Scan for the cell matching the given text and deliver its (X, Y) coordinate at center. 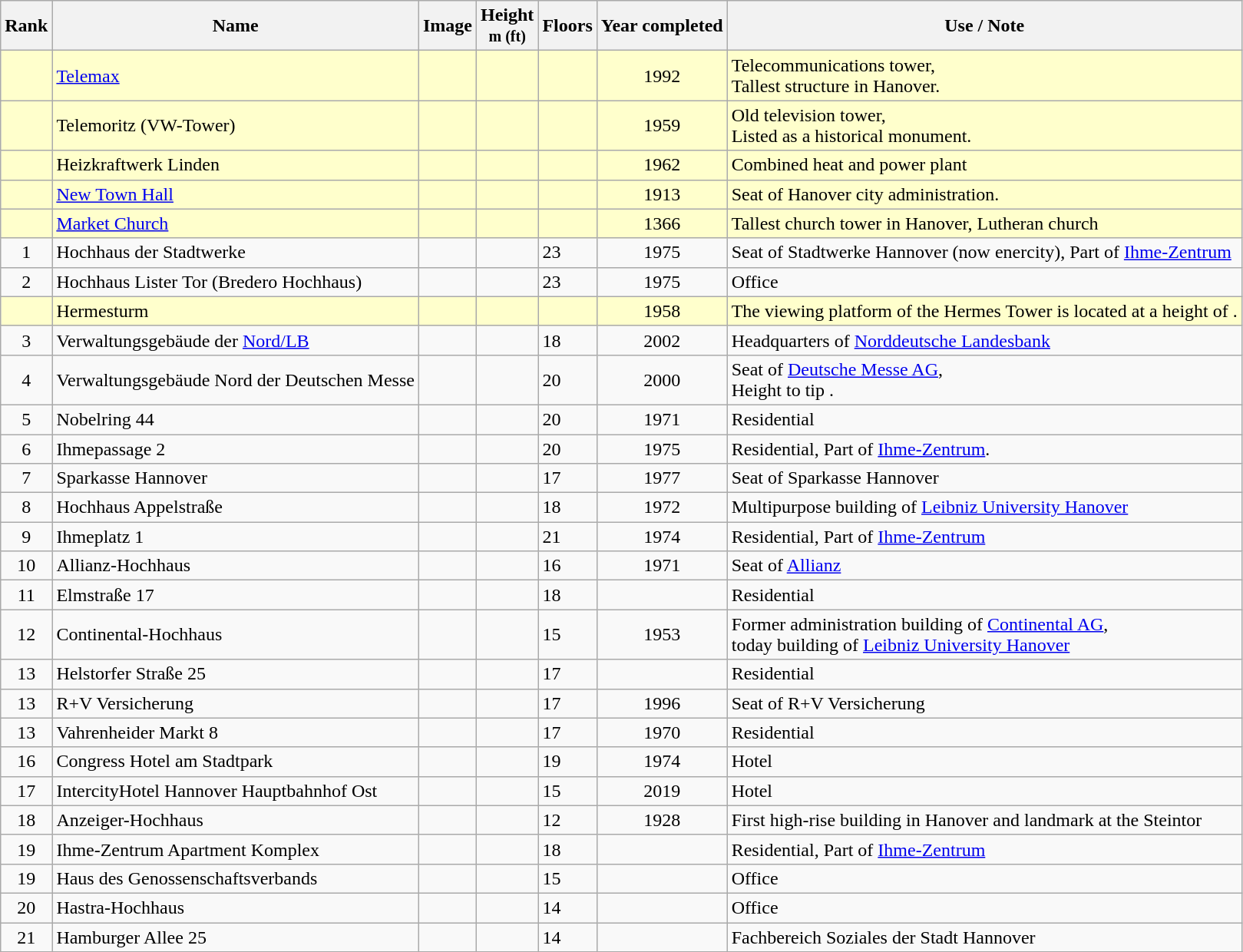
Residential, Part of Ihme-Zentrum. (984, 449)
1962 (662, 165)
1953 (662, 634)
Nobelring 44 (236, 419)
Seat of Allianz (984, 566)
Market Church (236, 223)
Vahrenheider Markt 8 (236, 732)
Telemoritz (VW-Tower) (236, 126)
1992 (662, 75)
Hochhaus Appelstraße (236, 507)
Ihmepassage 2 (236, 449)
Seat of Sparkasse Hannover (984, 478)
1928 (662, 820)
Headquarters of Norddeutsche Landesbank (984, 340)
Verwaltungsgebäude der Nord/LB (236, 340)
9 (26, 537)
2 (26, 282)
Verwaltungsgebäude Nord der Deutschen Messe (236, 379)
Multipurpose building of Leibniz University Hanover (984, 507)
First high-rise building in Hanover and landmark at the Steintor (984, 820)
Anzeiger-Hochhaus (236, 820)
Image (447, 26)
R+V Versicherung (236, 703)
7 (26, 478)
3 (26, 340)
Hermesturm (236, 311)
Hamburger Allee 25 (236, 937)
Use / Note (984, 26)
Tallest church tower in Hanover, Lutheran church (984, 223)
1958 (662, 311)
Heizkraftwerk Linden (236, 165)
Name (236, 26)
Former administration building of Continental AG, today building of Leibniz University Hanover (984, 634)
2002 (662, 340)
1970 (662, 732)
1996 (662, 703)
Old television tower, Listed as a historical monument. (984, 126)
The viewing platform of the Hermes Tower is located at a height of . (984, 311)
1977 (662, 478)
Combined heat and power plant (984, 165)
8 (26, 507)
Rank (26, 26)
Continental-Hochhaus (236, 634)
4 (26, 379)
1 (26, 253)
Congress Hotel am Stadtpark (236, 762)
10 (26, 566)
IntercityHotel Hannover Hauptbahnhof Ost (236, 791)
Elmstraße 17 (236, 595)
Telemax (236, 75)
Seat of Hanover city administration. (984, 194)
Seat of Stadtwerke Hannover (now enercity), Part of Ihme-Zentrum (984, 253)
6 (26, 449)
2000 (662, 379)
11 (26, 595)
Allianz-Hochhaus (236, 566)
2019 (662, 791)
Ihmeplatz 1 (236, 537)
Hochhaus Lister Tor (Bredero Hochhaus) (236, 282)
1366 (662, 223)
1913 (662, 194)
New Town Hall (236, 194)
Hastra-Hochhaus (236, 907)
Seat of Deutsche Messe AG, Height to tip . (984, 379)
Floors (567, 26)
Sparkasse Hannover (236, 478)
Seat of R+V Versicherung (984, 703)
Telecommunications tower, Tallest structure in Hanover. (984, 75)
Helstorfer Straße 25 (236, 674)
1972 (662, 507)
Year completed (662, 26)
Heightm (ft) (507, 26)
Hochhaus der Stadtwerke (236, 253)
5 (26, 419)
Ihme-Zentrum Apartment Komplex (236, 849)
1959 (662, 126)
Haus des Genossenschaftsverbands (236, 878)
Fachbereich Soziales der Stadt Hannover (984, 937)
